Return the (X, Y) coordinate for the center point of the cell that contains the specified text.  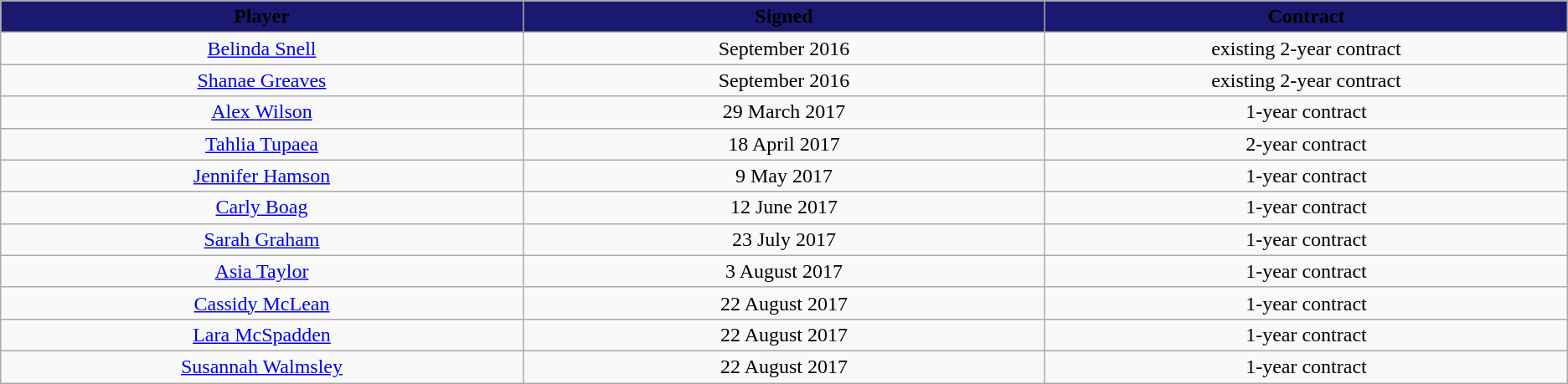
3 August 2017 (784, 271)
Asia Taylor (261, 271)
Contract (1307, 17)
Susannah Walmsley (261, 366)
Tahlia Tupaea (261, 144)
23 July 2017 (784, 239)
9 May 2017 (784, 176)
Player (261, 17)
Jennifer Hamson (261, 176)
Signed (784, 17)
18 April 2017 (784, 144)
Lara McSpadden (261, 335)
29 March 2017 (784, 112)
12 June 2017 (784, 207)
Sarah Graham (261, 239)
Alex Wilson (261, 112)
Cassidy McLean (261, 303)
2-year contract (1307, 144)
Carly Boag (261, 207)
Belinda Snell (261, 49)
Shanae Greaves (261, 80)
